Search for the cell housing the specified text and yield its [X, Y] center coordinate. 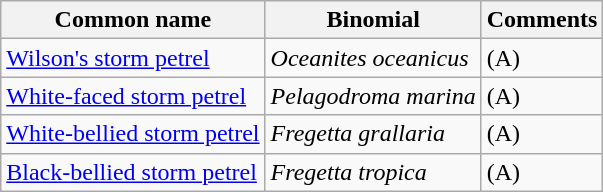
Binomial [373, 20]
Comments [542, 20]
White-bellied storm petrel [133, 134]
Black-bellied storm petrel [133, 172]
Fregetta tropica [373, 172]
Pelagodroma marina [373, 96]
White-faced storm petrel [133, 96]
Oceanites oceanicus [373, 58]
Wilson's storm petrel [133, 58]
Common name [133, 20]
Fregetta grallaria [373, 134]
